For the text-containing cell, return its midpoint in (X, Y) coordinate format. 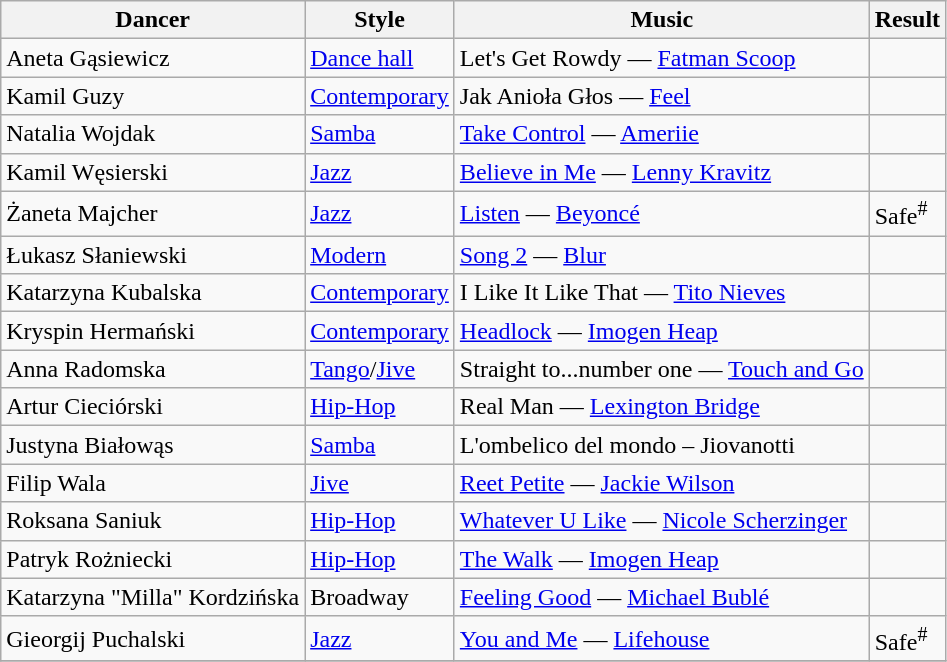
Headlock — Imogen Heap (662, 331)
Believe in Me — Lenny Kravitz (662, 172)
Filip Wala (153, 483)
Take Control — Ameriie (662, 134)
Song 2 — Blur (662, 255)
Style (380, 20)
Justyna Białowąs (153, 445)
Aneta Gąsiewicz (153, 58)
Natalia Wojdak (153, 134)
Feeling Good — Michael Bublé (662, 597)
Broadway (380, 597)
I Like It Like That — Tito Nieves (662, 293)
Łukasz Słaniewski (153, 255)
Katarzyna "Milla" Kordzińska (153, 597)
Reet Petite — Jackie Wilson (662, 483)
Żaneta Majcher (153, 214)
Straight to...number one — Touch and Go (662, 369)
Let's Get Rowdy — Fatman Scoop (662, 58)
The Walk — Imogen Heap (662, 559)
Jak Anioła Głos — Feel (662, 96)
L'ombelico del mondo – Jiovanotti (662, 445)
Kamil Węsierski (153, 172)
Dance hall (380, 58)
Jive (380, 483)
Whatever U Like — Nicole Scherzinger (662, 521)
Roksana Saniuk (153, 521)
Anna Radomska (153, 369)
Gieorgij Puchalski (153, 638)
Result (907, 20)
Kryspin Hermański (153, 331)
Tango/Jive (380, 369)
Modern (380, 255)
Artur Cieciórski (153, 407)
Kamil Guzy (153, 96)
Real Man — Lexington Bridge (662, 407)
Dancer (153, 20)
Music (662, 20)
Patryk Rożniecki (153, 559)
Listen — Beyoncé (662, 214)
You and Me — Lifehouse (662, 638)
Katarzyna Kubalska (153, 293)
